Scan for the cell matching the given text and deliver its [X, Y] coordinate at center. 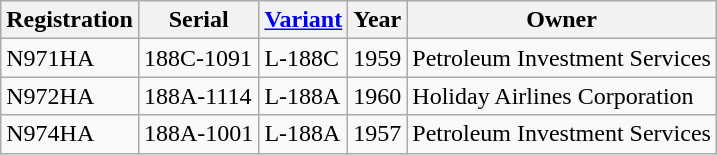
Year [378, 20]
Registration [70, 20]
188C-1091 [198, 58]
Owner [562, 20]
Serial [198, 20]
1957 [378, 134]
Holiday Airlines Corporation [562, 96]
Variant [304, 20]
N972HA [70, 96]
188A-1001 [198, 134]
1959 [378, 58]
188A-1114 [198, 96]
1960 [378, 96]
N971HA [70, 58]
L-188C [304, 58]
N974HA [70, 134]
